For the text-containing cell, return its midpoint in [X, Y] coordinate format. 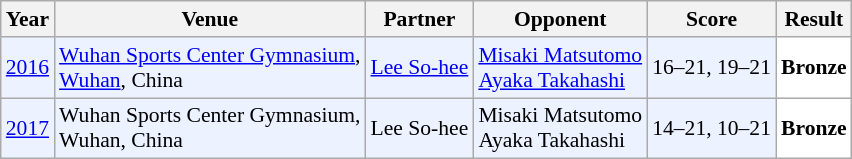
Opponent [560, 19]
2017 [28, 128]
Result [814, 19]
Venue [210, 19]
Score [712, 19]
16–21, 19–21 [712, 68]
14–21, 10–21 [712, 128]
Partner [420, 19]
Year [28, 19]
2016 [28, 68]
